Locate the cell with the specified text and output its [x, y] center coordinate. 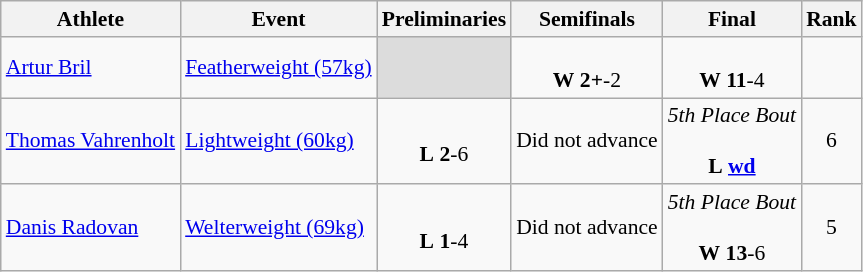
Event [278, 19]
Rank [832, 19]
Lightweight (60kg) [278, 142]
Preliminaries [444, 19]
5th Place Bout W 13-6 [732, 228]
Danis Radovan [90, 228]
5 [832, 228]
Semifinals [587, 19]
Athlete [90, 19]
W 11-4 [732, 68]
Artur Bril [90, 68]
6 [832, 142]
L 1-4 [444, 228]
Welterweight (69kg) [278, 228]
W 2+-2 [587, 68]
Thomas Vahrenholt [90, 142]
5th Place Bout L wd [732, 142]
Featherweight (57kg) [278, 68]
Final [732, 19]
L 2-6 [444, 142]
